Detect which cell encompasses the target text, then output its (X, Y) center coordinate. 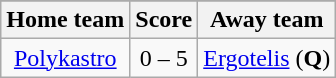
Polykastro (66, 58)
Away team (267, 20)
Home team (66, 20)
0 – 5 (164, 58)
Ergotelis (Q) (267, 58)
Score (164, 20)
